Find where the given text appears and provide that cell's center as [X, Y] coordinate. 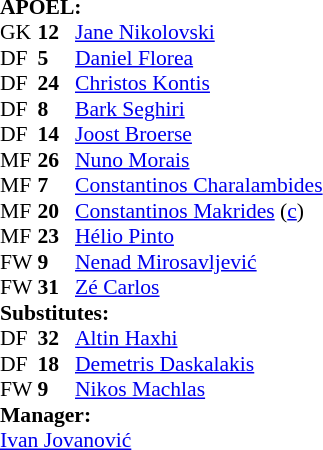
24 [57, 83]
23 [57, 237]
Altin Haxhi [199, 339]
7 [57, 185]
26 [57, 160]
20 [57, 211]
Jane Nikolovski [199, 33]
Daniel Florea [199, 58]
Christos Kontis [199, 83]
Constantinos Charalambides [199, 185]
8 [57, 109]
Constantinos Makrides (c) [199, 211]
18 [57, 364]
31 [57, 287]
Demetris Daskalakis [199, 364]
Substitutes: [162, 313]
Nuno Morais [199, 160]
Joost Broerse [199, 135]
12 [57, 33]
GK [19, 33]
Zé Carlos [199, 287]
5 [57, 58]
Manager: [162, 415]
32 [57, 339]
14 [57, 135]
Bark Seghiri [199, 109]
Nenad Mirosavljević [199, 262]
Nikos Machlas [199, 389]
Hélio Pinto [199, 237]
